Search for the cell housing the specified text and yield its (X, Y) center coordinate. 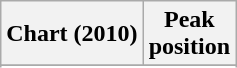
Chart (2010) (72, 34)
Peakposition (189, 34)
